Scan for the cell matching the given text and deliver its [X, Y] coordinate at center. 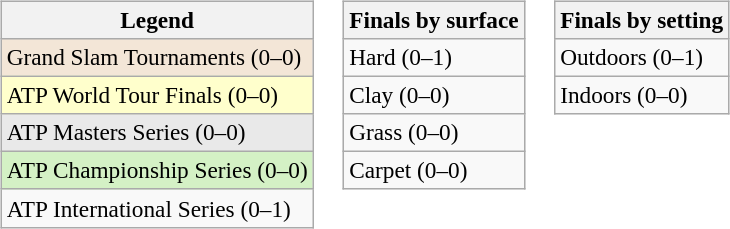
Grass (0–0) [434, 133]
Clay (0–0) [434, 95]
Legend [157, 20]
Indoors (0–0) [642, 95]
Finals by setting [642, 20]
ATP World Tour Finals (0–0) [157, 95]
Grand Slam Tournaments (0–0) [157, 57]
ATP International Series (0–1) [157, 208]
ATP Championship Series (0–0) [157, 171]
Hard (0–1) [434, 57]
Outdoors (0–1) [642, 57]
Finals by surface [434, 20]
Carpet (0–0) [434, 171]
ATP Masters Series (0–0) [157, 133]
